Determine the (X, Y) coordinate at the center of the cell enclosing the given text.  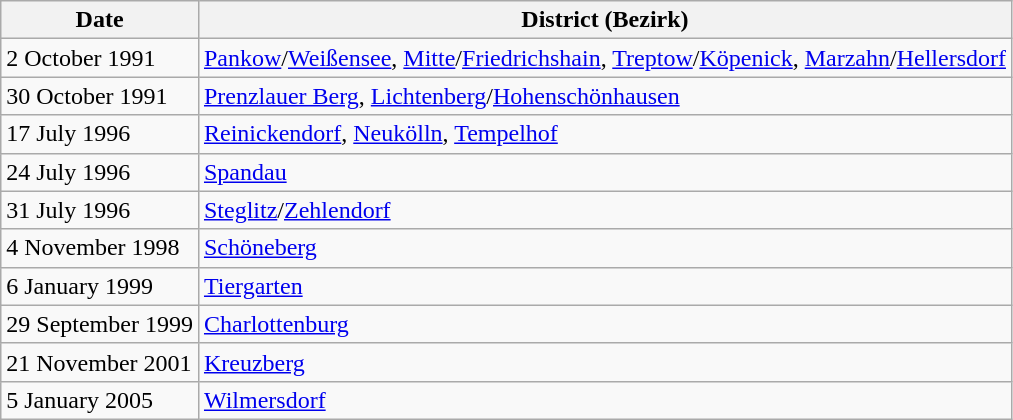
Pankow/Weißensee, Mitte/Friedrichshain, Treptow/Köpenick, Marzahn/Hellersdorf (604, 58)
29 September 1999 (100, 324)
30 October 1991 (100, 96)
Tiergarten (604, 286)
Spandau (604, 172)
Wilmersdorf (604, 400)
Schöneberg (604, 248)
6 January 1999 (100, 286)
District (Bezirk) (604, 20)
Steglitz/Zehlendorf (604, 210)
Prenzlauer Berg, Lichtenberg/Hohenschönhausen (604, 96)
2 October 1991 (100, 58)
Reinickendorf, Neukölln, Tempelhof (604, 134)
31 July 1996 (100, 210)
4 November 1998 (100, 248)
Charlottenburg (604, 324)
5 January 2005 (100, 400)
24 July 1996 (100, 172)
17 July 1996 (100, 134)
21 November 2001 (100, 362)
Kreuzberg (604, 362)
Date (100, 20)
